Detect which cell encompasses the target text, then output its [X, Y] center coordinate. 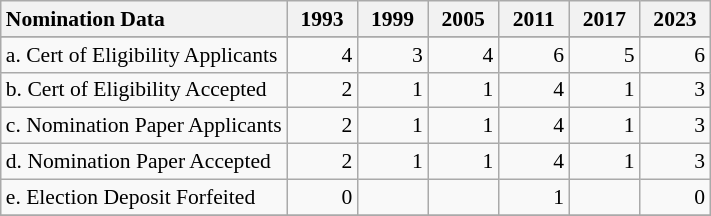
b. Cert of Eligibility Accepted [144, 90]
2023 [676, 19]
2017 [604, 19]
c. Nomination Paper Applicants [144, 126]
2011 [534, 19]
1999 [392, 19]
e. Election Deposit Forfeited [144, 197]
1993 [322, 19]
2005 [464, 19]
d. Nomination Paper Accepted [144, 162]
5 [604, 55]
Nomination Data [144, 19]
a. Cert of Eligibility Applicants [144, 55]
